Pinpoint the cell where the given text exists, returning its (X, Y) midpoint coordinate. 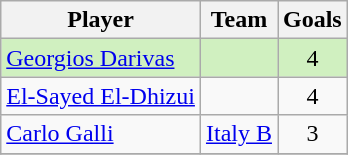
3 (313, 134)
Goals (313, 20)
Team (238, 20)
Player (101, 20)
Georgios Darivas (101, 58)
El-Sayed El-Dhizui (101, 96)
Italy B (238, 134)
Carlo Galli (101, 134)
